Scan for the cell matching the given text and deliver its [X, Y] coordinate at center. 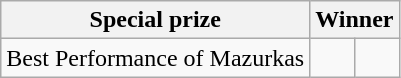
Winner [354, 20]
Best Performance of Mazurkas [156, 58]
Special prize [156, 20]
